Provide the (x, y) coordinate of the cell's center where the given text is located.  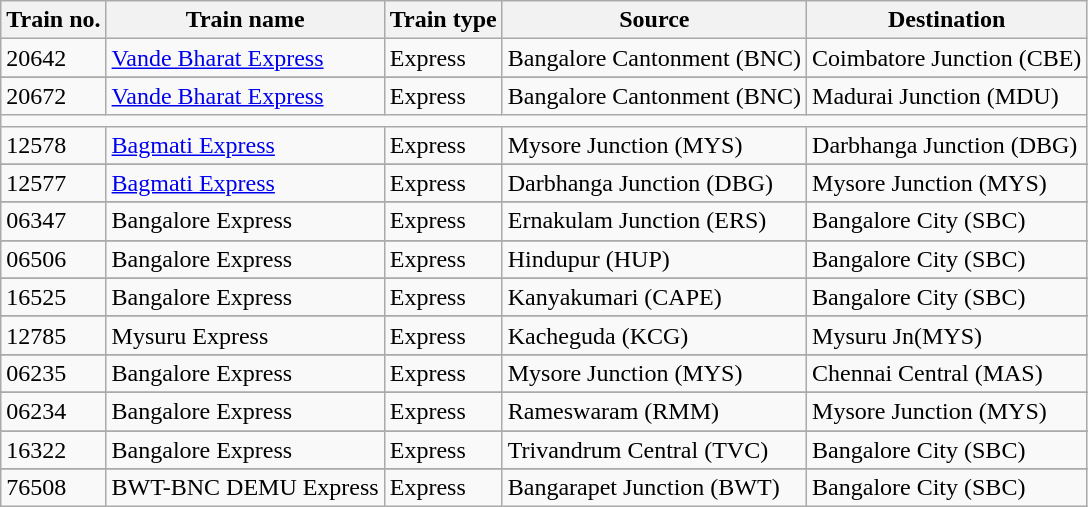
Train no. (54, 20)
06235 (54, 373)
Coimbatore Junction (CBE) (947, 58)
Hindupur (HUP) (654, 259)
Mysuru Express (245, 335)
Train name (245, 20)
Madurai Junction (MDU) (947, 96)
Destination (947, 20)
Kacheguda (KCG) (654, 335)
12785 (54, 335)
Source (654, 20)
Trivandrum Central (TVC) (654, 449)
BWT-BNC DEMU Express (245, 488)
Ernakulam Junction (ERS) (654, 221)
Rameswaram (RMM) (654, 411)
16322 (54, 449)
76508 (54, 488)
Train type (443, 20)
Kanyakumari (CAPE) (654, 297)
16525 (54, 297)
20642 (54, 58)
06506 (54, 259)
06347 (54, 221)
20672 (54, 96)
Chennai Central (MAS) (947, 373)
06234 (54, 411)
Mysuru Jn(MYS) (947, 335)
12577 (54, 183)
Bangarapet Junction (BWT) (654, 488)
12578 (54, 145)
